Detect which cell encompasses the target text, then output its [x, y] center coordinate. 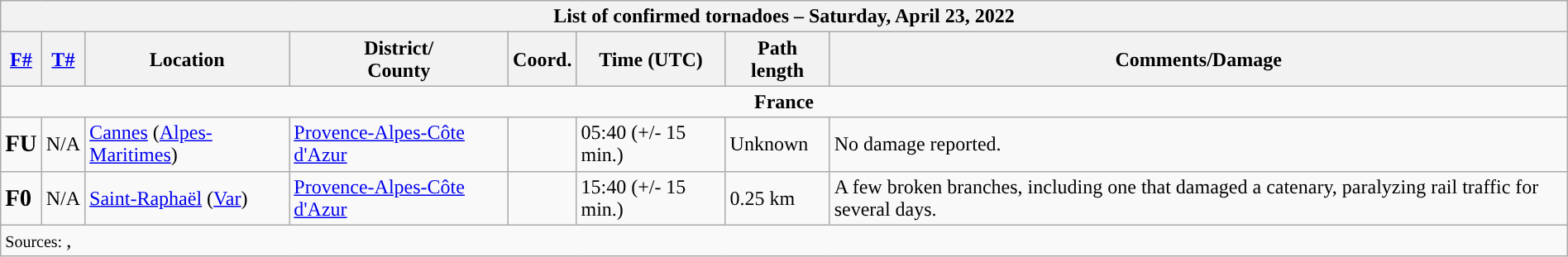
Location [187, 59]
Path length [777, 59]
Saint-Raphaël (Var) [187, 198]
0.25 km [777, 198]
France [784, 102]
A few broken branches, including one that damaged a catenary, paralyzing rail traffic for several days. [1198, 198]
15:40 (+/- 15 min.) [651, 198]
Unknown [777, 144]
F# [22, 59]
No damage reported. [1198, 144]
T# [63, 59]
Coord. [543, 59]
05:40 (+/- 15 min.) [651, 144]
Cannes (Alpes-Maritimes) [187, 144]
District/County [399, 59]
Sources: , [784, 240]
List of confirmed tornadoes – Saturday, April 23, 2022 [784, 17]
F0 [22, 198]
Time (UTC) [651, 59]
Comments/Damage [1198, 59]
FU [22, 144]
